Pinpoint the cell where the given text exists, returning its [X, Y] midpoint coordinate. 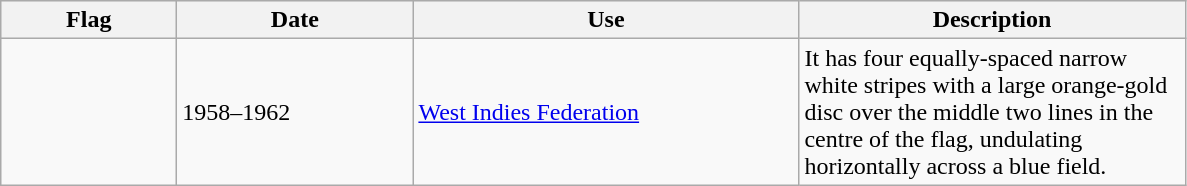
Description [992, 20]
1958–1962 [295, 112]
Use [606, 20]
West Indies Federation [606, 112]
Date [295, 20]
Flag [89, 20]
